Find where the given text appears and provide that cell's center as [X, Y] coordinate. 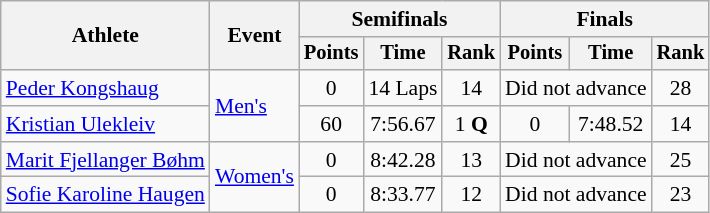
Kristian Ulekleiv [106, 124]
Sofie Karoline Haugen [106, 195]
Marit Fjellanger Bøhm [106, 160]
Women's [254, 178]
1 Q [471, 124]
7:48.52 [611, 124]
13 [471, 160]
Event [254, 36]
8:42.28 [402, 160]
Semifinals [400, 19]
Peder Kongshaug [106, 88]
12 [471, 195]
Finals [604, 19]
7:56.67 [402, 124]
25 [681, 160]
23 [681, 195]
28 [681, 88]
14 Laps [402, 88]
Athlete [106, 36]
60 [331, 124]
8:33.77 [402, 195]
Men's [254, 106]
